Locate the cell with the specified text and output its [x, y] center coordinate. 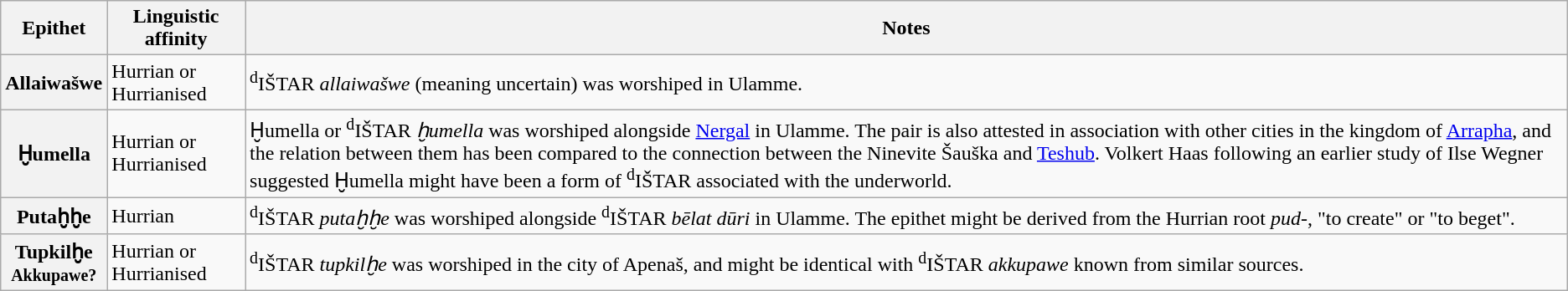
Putaḫḫe [54, 216]
Epithet [54, 28]
dIŠTAR tupkilḫe was worshiped in the city of Apenaš, and might be identical with dIŠTAR akkupawe known from similar sources. [906, 263]
Tupkilḫe Akkupawe? [54, 263]
Linguistic affinity [176, 28]
dIŠTAR allaiwašwe (meaning uncertain) was worshiped in Ulamme. [906, 82]
Ḫumella [54, 154]
Allaiwašwe [54, 82]
Hurrian [176, 216]
Notes [906, 28]
